Output the (x, y) coordinate of the center of the cell containing the given text.  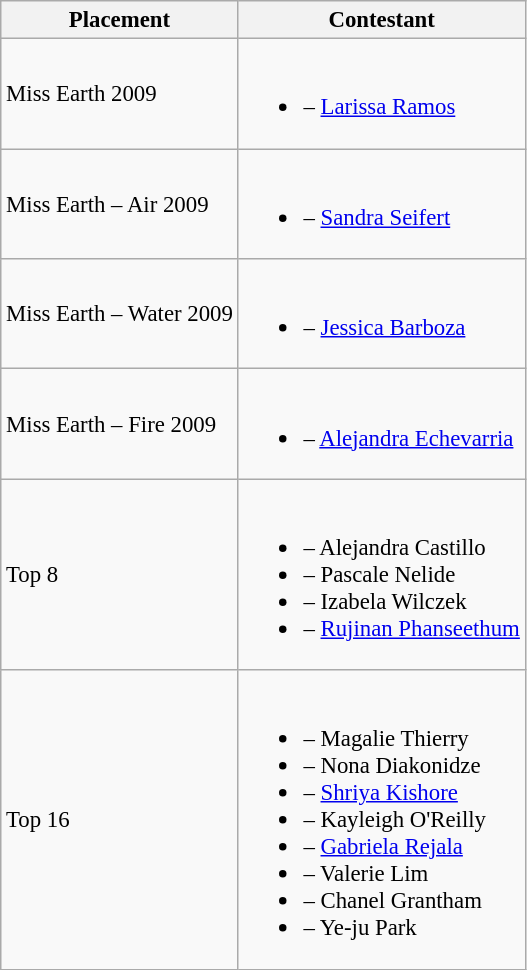
– Magalie Thierry – Nona Diakonidze – Shriya Kishore – Kayleigh O'Reilly – Gabriela Rejala – Valerie Lim – Chanel Grantham – Ye-ju Park (382, 820)
– Jessica Barboza (382, 314)
Top 16 (120, 820)
Miss Earth – Water 2009 (120, 314)
– Sandra Seifert (382, 204)
Top 8 (120, 574)
Contestant (382, 20)
Placement (120, 20)
– Larissa Ramos (382, 94)
– Alejandra Echevarria (382, 424)
Miss Earth – Fire 2009 (120, 424)
Miss Earth 2009 (120, 94)
Miss Earth – Air 2009 (120, 204)
– Alejandra Castillo – Pascale Nelide – Izabela Wilczek – Rujinan Phanseethum (382, 574)
